Provide the [x, y] coordinate of the cell's center where the given text is located.  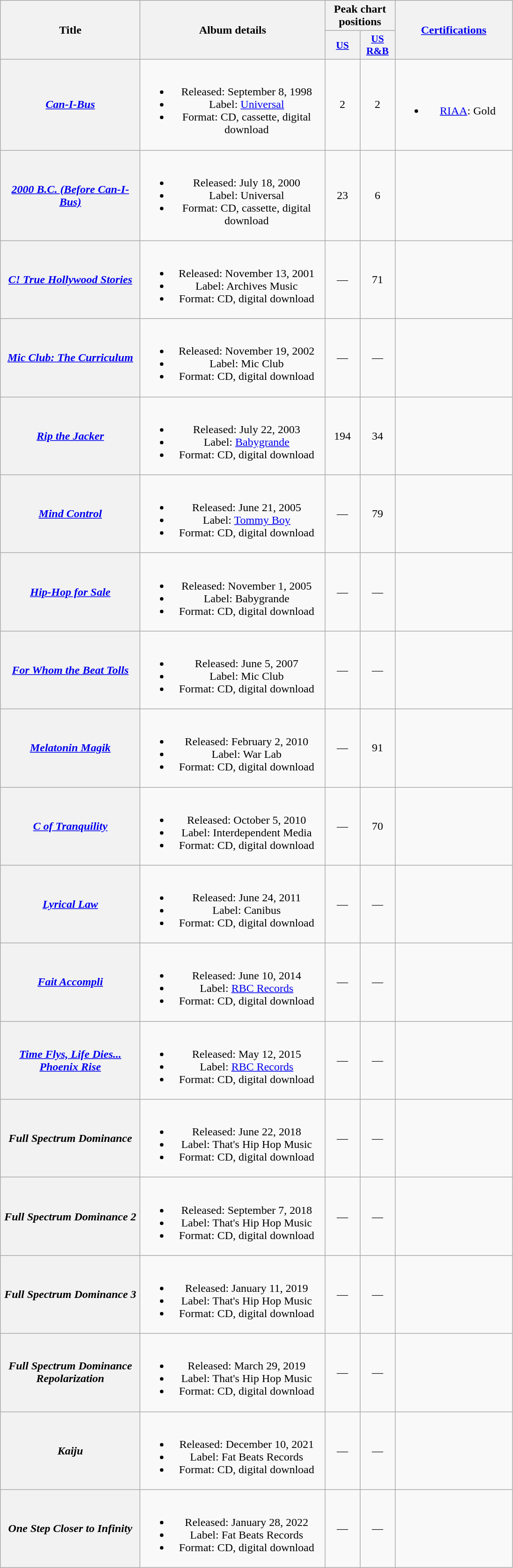
Released: June 10, 2014Label: RBC RecordsFormat: CD, digital download [233, 982]
Album details [233, 30]
Full Spectrum Dominance 2 [70, 1217]
Lyrical Law [70, 905]
RIAA: Gold [454, 105]
Certifications [454, 30]
Full Spectrum Dominance Repolarization [70, 1373]
Released: September 8, 1998Label: UniversalFormat: CD, cassette, digital download [233, 105]
23 [342, 195]
Released: June 21, 2005Label: Tommy BoyFormat: CD, digital download [233, 514]
Melatonin Magik [70, 748]
USR&B [378, 45]
Title [70, 30]
Released: November 19, 2002Label: Mic ClubFormat: CD, digital download [233, 358]
Full Spectrum Dominance [70, 1138]
Mind Control [70, 514]
34 [378, 435]
Peak chart positions [360, 16]
Released: July 18, 2000Label: UniversalFormat: CD, cassette, digital download [233, 195]
Kaiju [70, 1450]
91 [378, 748]
Released: May 12, 2015Label: RBC RecordsFormat: CD, digital download [233, 1061]
One Step Closer to Infinity [70, 1529]
Released: September 7, 2018Label: That's Hip Hop MusicFormat: CD, digital download [233, 1217]
C! True Hollywood Stories [70, 279]
6 [378, 195]
US [342, 45]
For Whom the Beat Tolls [70, 670]
Released: June 24, 2011Label: CanibusFormat: CD, digital download [233, 905]
Released: November 13, 2001Label: Archives MusicFormat: CD, digital download [233, 279]
79 [378, 514]
Released: October 5, 2010Label: Interdependent MediaFormat: CD, digital download [233, 826]
Released: March 29, 2019Label: That's Hip Hop MusicFormat: CD, digital download [233, 1373]
Time Flys, Life Dies... Phoenix Rise [70, 1061]
Released: January 28, 2022Label: Fat Beats RecordsFormat: CD, digital download [233, 1529]
Released: June 22, 2018Label: That's Hip Hop MusicFormat: CD, digital download [233, 1138]
Released: June 5, 2007Label: Mic ClubFormat: CD, digital download [233, 670]
Hip-Hop for Sale [70, 592]
194 [342, 435]
Can-I-Bus [70, 105]
2000 B.C. (Before Can-I-Bus) [70, 195]
Released: February 2, 2010Label: War LabFormat: CD, digital download [233, 748]
Released: July 22, 2003Label: BabygrandeFormat: CD, digital download [233, 435]
Released: January 11, 2019Label: That's Hip Hop MusicFormat: CD, digital download [233, 1294]
Released: November 1, 2005Label: BabygrandeFormat: CD, digital download [233, 592]
C of Tranquility [70, 826]
Fait Accompli [70, 982]
Released: December 10, 2021Label: Fat Beats RecordsFormat: CD, digital download [233, 1450]
71 [378, 279]
Full Spectrum Dominance 3 [70, 1294]
Rip the Jacker [70, 435]
70 [378, 826]
Mic Club: The Curriculum [70, 358]
